For the text-containing cell, return its midpoint in (x, y) coordinate format. 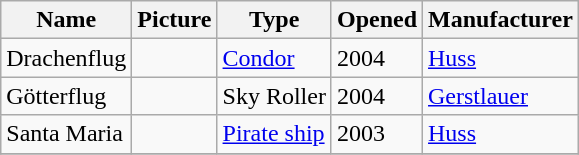
2003 (376, 134)
Götterflug (66, 96)
Condor (274, 58)
Picture (174, 20)
Pirate ship (274, 134)
Gerstlauer (501, 96)
Santa Maria (66, 134)
Drachenflug (66, 58)
Opened (376, 20)
Type (274, 20)
Manufacturer (501, 20)
Name (66, 20)
Sky Roller (274, 96)
